For the text-containing cell, return its midpoint in [X, Y] coordinate format. 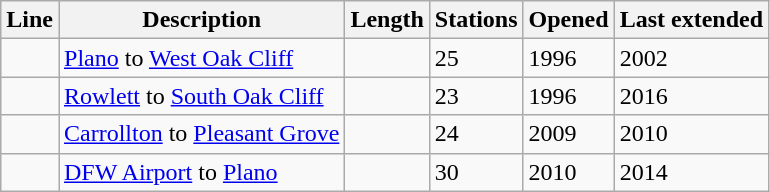
30 [476, 172]
Description [201, 20]
Carrollton to Pleasant Grove [201, 134]
2016 [691, 96]
Opened [568, 20]
Last extended [691, 20]
DFW Airport to Plano [201, 172]
2009 [568, 134]
Length [387, 20]
2002 [691, 58]
Stations [476, 20]
Rowlett to South Oak Cliff [201, 96]
Line [30, 20]
24 [476, 134]
Plano to West Oak Cliff [201, 58]
23 [476, 96]
25 [476, 58]
2014 [691, 172]
